Return the [X, Y] coordinate for the center point of the cell that contains the specified text.  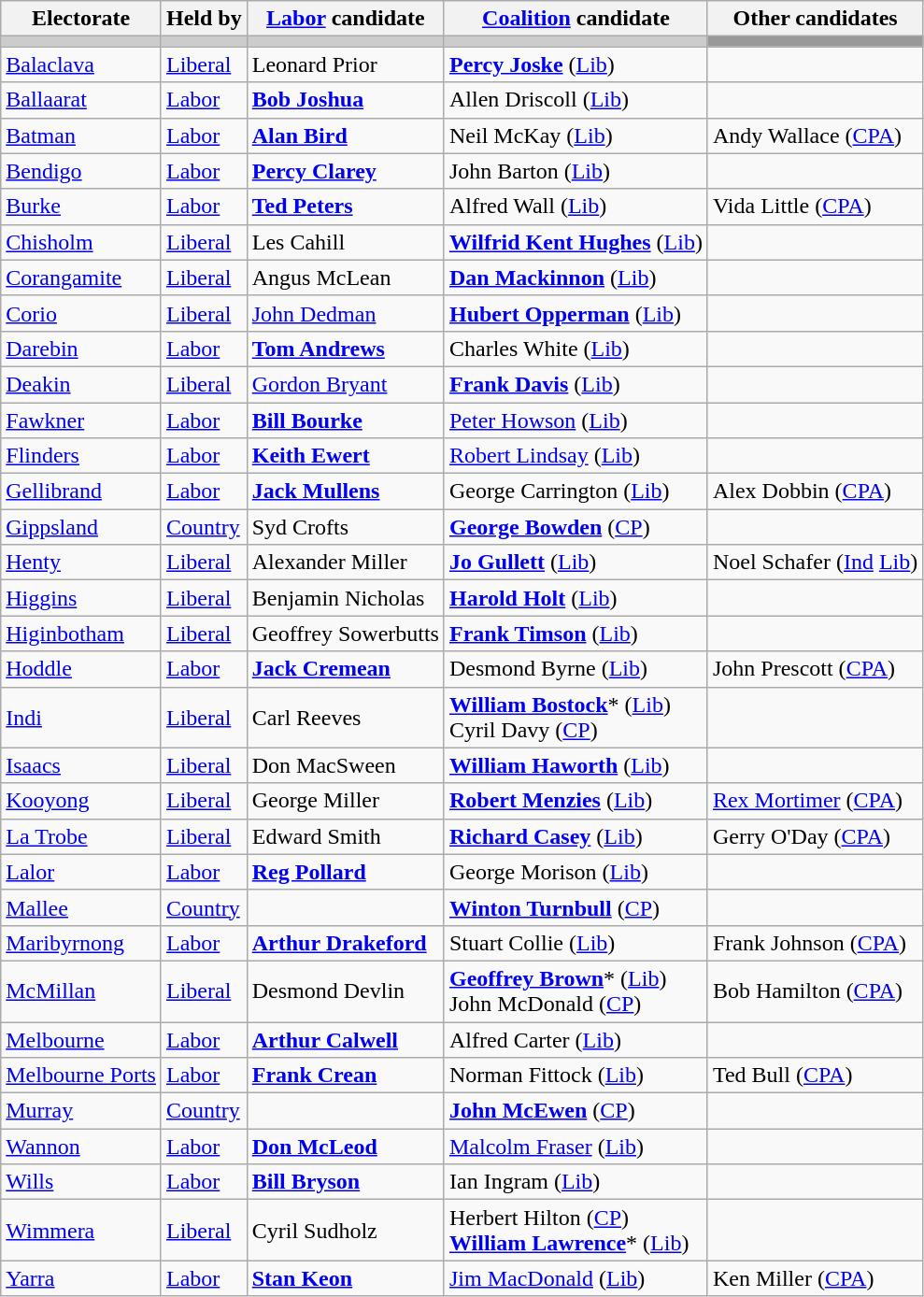
Geoffrey Sowerbutts [346, 634]
Stan Keon [346, 1278]
Arthur Drakeford [346, 943]
Herbert Hilton (CP)William Lawrence* (Lib) [576, 1230]
John Barton (Lib) [576, 171]
Labor candidate [346, 19]
Jack Mullens [346, 492]
Coalition candidate [576, 19]
Allen Driscoll (Lib) [576, 100]
Andy Wallace (CPA) [815, 135]
Norman Fittock (Lib) [576, 1076]
Batman [81, 135]
Richard Casey (Lib) [576, 836]
Lalor [81, 872]
Maribyrnong [81, 943]
Hubert Opperman (Lib) [576, 313]
Don MacSween [346, 765]
Ian Ingram (Lib) [576, 1182]
Bendigo [81, 171]
Harold Holt (Lib) [576, 598]
Darebin [81, 349]
Melbourne [81, 1040]
John McEwen (CP) [576, 1111]
Deakin [81, 384]
Alan Bird [346, 135]
Noel Schafer (Ind Lib) [815, 563]
Carl Reeves [346, 718]
Ballaarat [81, 100]
Dan Mackinnon (Lib) [576, 278]
George Bowden (CP) [576, 527]
John Dedman [346, 313]
Malcolm Fraser (Lib) [576, 1147]
Hoddle [81, 669]
Frank Timson (Lib) [576, 634]
Kooyong [81, 801]
Corio [81, 313]
Bob Hamilton (CPA) [815, 991]
Percy Joske (Lib) [576, 64]
Chisholm [81, 242]
Burke [81, 207]
Bob Joshua [346, 100]
Wimmera [81, 1230]
Frank Crean [346, 1076]
La Trobe [81, 836]
George Miller [346, 801]
Keith Ewert [346, 456]
Frank Davis (Lib) [576, 384]
Arthur Calwell [346, 1040]
Reg Pollard [346, 872]
Wannon [81, 1147]
Electorate [81, 19]
Gerry O'Day (CPA) [815, 836]
Les Cahill [346, 242]
Gippsland [81, 527]
Jo Gullett (Lib) [576, 563]
Neil McKay (Lib) [576, 135]
Percy Clarey [346, 171]
Angus McLean [346, 278]
Desmond Byrne (Lib) [576, 669]
Don McLeod [346, 1147]
Charles White (Lib) [576, 349]
Alfred Carter (Lib) [576, 1040]
McMillan [81, 991]
Leonard Prior [346, 64]
Cyril Sudholz [346, 1230]
Robert Lindsay (Lib) [576, 456]
Henty [81, 563]
Bill Bryson [346, 1182]
Balaclava [81, 64]
Desmond Devlin [346, 991]
Benjamin Nicholas [346, 598]
Held by [204, 19]
Rex Mortimer (CPA) [815, 801]
Flinders [81, 456]
Higgins [81, 598]
Mallee [81, 907]
George Morison (Lib) [576, 872]
Ted Peters [346, 207]
Stuart Collie (Lib) [576, 943]
Syd Crofts [346, 527]
Indi [81, 718]
Melbourne Ports [81, 1076]
William Haworth (Lib) [576, 765]
William Bostock* (Lib)Cyril Davy (CP) [576, 718]
Fawkner [81, 420]
Geoffrey Brown* (Lib)John McDonald (CP) [576, 991]
Gellibrand [81, 492]
Murray [81, 1111]
Isaacs [81, 765]
Higinbotham [81, 634]
Wilfrid Kent Hughes (Lib) [576, 242]
Other candidates [815, 19]
Robert Menzies (Lib) [576, 801]
Alex Dobbin (CPA) [815, 492]
Bill Bourke [346, 420]
Winton Turnbull (CP) [576, 907]
Vida Little (CPA) [815, 207]
Gordon Bryant [346, 384]
Edward Smith [346, 836]
Corangamite [81, 278]
Yarra [81, 1278]
Peter Howson (Lib) [576, 420]
Jack Cremean [346, 669]
Jim MacDonald (Lib) [576, 1278]
Tom Andrews [346, 349]
Ted Bull (CPA) [815, 1076]
Alfred Wall (Lib) [576, 207]
Wills [81, 1182]
Alexander Miller [346, 563]
John Prescott (CPA) [815, 669]
George Carrington (Lib) [576, 492]
Frank Johnson (CPA) [815, 943]
Ken Miller (CPA) [815, 1278]
